Search for the cell housing the specified text and yield its (X, Y) center coordinate. 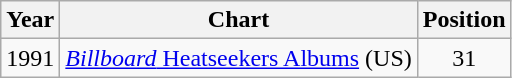
Year (30, 20)
31 (464, 58)
Chart (238, 20)
1991 (30, 58)
Billboard Heatseekers Albums (US) (238, 58)
Position (464, 20)
